Extract the (X, Y) coordinate from the center of the cell holding the provided text.  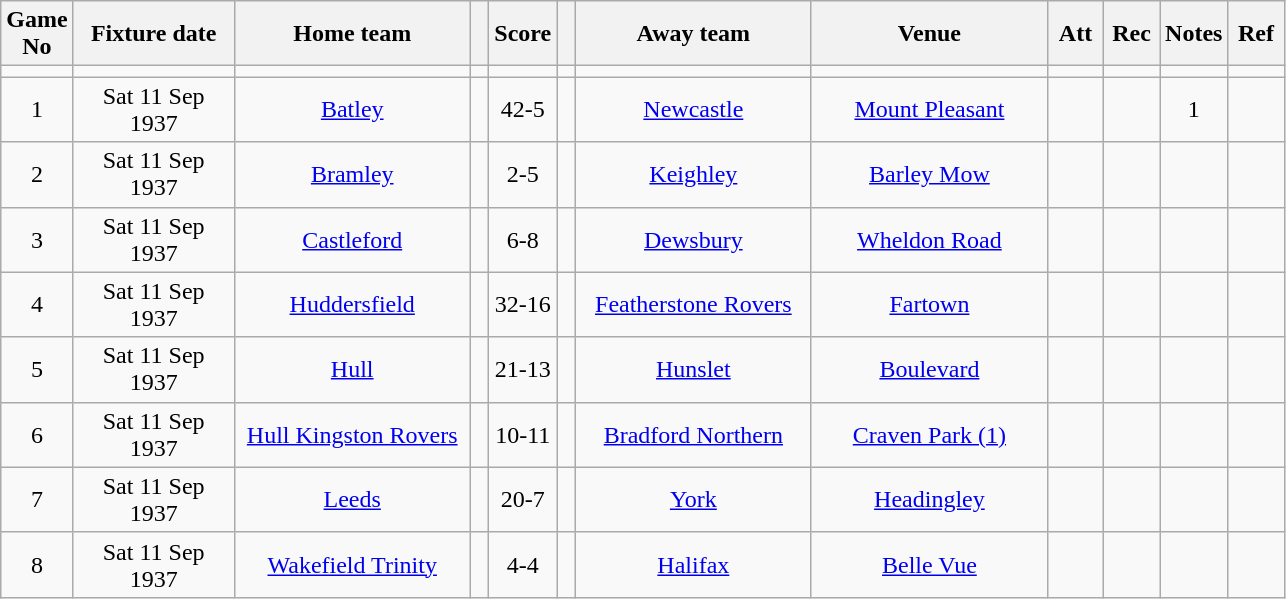
Wheldon Road (929, 240)
Castleford (352, 240)
Leeds (352, 500)
Headingley (929, 500)
Att (1075, 34)
Away team (693, 34)
Barley Mow (929, 174)
Game No (37, 34)
7 (37, 500)
4 (37, 304)
8 (37, 564)
Fixture date (154, 34)
Ref (1256, 34)
Fartown (929, 304)
6 (37, 434)
Halifax (693, 564)
York (693, 500)
5 (37, 370)
Bradford Northern (693, 434)
Hull Kingston Rovers (352, 434)
Featherstone Rovers (693, 304)
3 (37, 240)
Mount Pleasant (929, 110)
2 (37, 174)
Rec (1132, 34)
Newcastle (693, 110)
Notes (1194, 34)
4-4 (523, 564)
Huddersfield (352, 304)
Keighley (693, 174)
Batley (352, 110)
Wakefield Trinity (352, 564)
2-5 (523, 174)
20-7 (523, 500)
Belle Vue (929, 564)
Hunslet (693, 370)
21-13 (523, 370)
Boulevard (929, 370)
Home team (352, 34)
Dewsbury (693, 240)
Craven Park (1) (929, 434)
Venue (929, 34)
Bramley (352, 174)
10-11 (523, 434)
42-5 (523, 110)
32-16 (523, 304)
Hull (352, 370)
Score (523, 34)
6-8 (523, 240)
